From the cell containing the given text, extract its center point as [X, Y] coordinate. 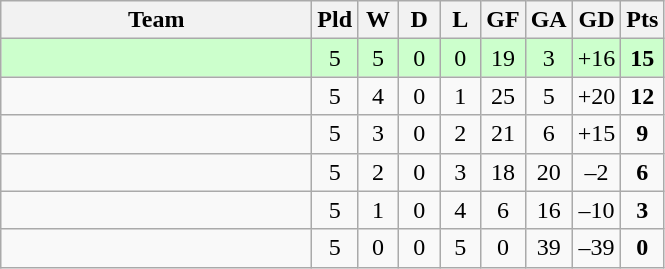
GF [503, 20]
D [420, 20]
19 [503, 58]
18 [503, 172]
9 [642, 134]
–2 [596, 172]
15 [642, 58]
L [460, 20]
+15 [596, 134]
W [378, 20]
12 [642, 96]
–10 [596, 210]
21 [503, 134]
20 [548, 172]
39 [548, 248]
25 [503, 96]
Pld [335, 20]
Pts [642, 20]
16 [548, 210]
+20 [596, 96]
GA [548, 20]
+16 [596, 58]
Team [156, 20]
GD [596, 20]
–39 [596, 248]
